Provide the (x, y) coordinate of the cell's center where the given text is located.  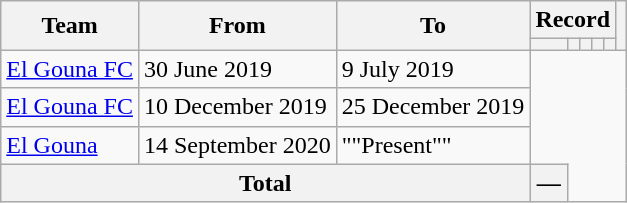
Team (70, 26)
El Gouna (70, 145)
30 June 2019 (237, 69)
""Present"" (433, 145)
14 September 2020 (237, 145)
10 December 2019 (237, 107)
— (549, 183)
9 July 2019 (433, 69)
Total (266, 183)
25 December 2019 (433, 107)
Record (573, 20)
From (237, 26)
To (433, 26)
